Search for the cell housing the specified text and yield its [x, y] center coordinate. 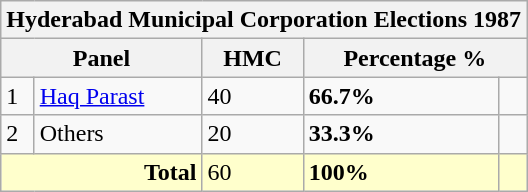
Total [102, 172]
Haq Parast [118, 96]
Panel [102, 58]
1 [18, 96]
33.3% [400, 134]
60 [252, 172]
Percentage % [414, 58]
Hyderabad Municipal Corporation Elections 1987 [264, 20]
20 [252, 134]
66.7% [400, 96]
40 [252, 96]
100% [400, 172]
Others [118, 134]
2 [18, 134]
HMC [252, 58]
